Identify which cell holds the provided text, then report its (x, y) central coordinate. 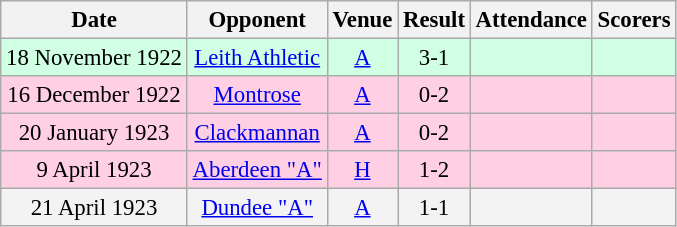
Attendance (531, 20)
Result (434, 20)
Venue (362, 20)
Leith Athletic (257, 58)
1-1 (434, 208)
3-1 (434, 58)
21 April 1923 (94, 208)
9 April 1923 (94, 170)
Date (94, 20)
1-2 (434, 170)
18 November 1922 (94, 58)
20 January 1923 (94, 133)
16 December 1922 (94, 95)
Scorers (634, 20)
Dundee "A" (257, 208)
Opponent (257, 20)
Aberdeen "A" (257, 170)
Clackmannan (257, 133)
Montrose (257, 95)
H (362, 170)
